Identify which cell holds the provided text, then report its [x, y] central coordinate. 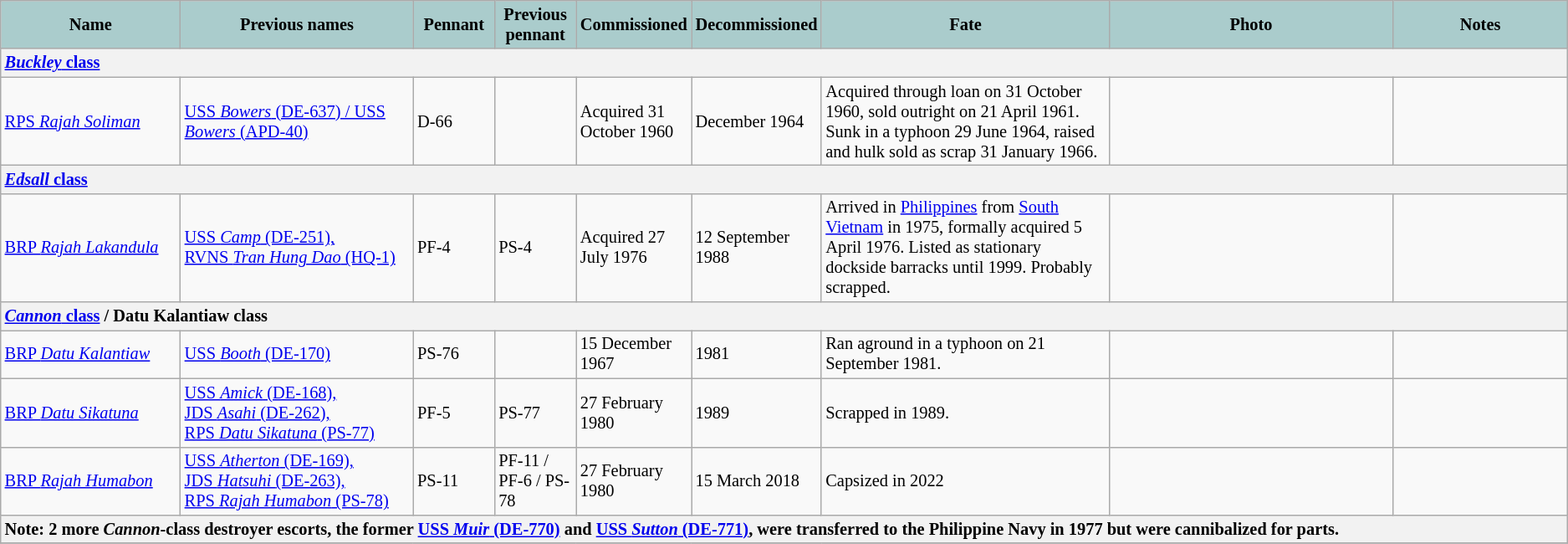
PS-11 [453, 481]
USS Bowers (DE-637) / USS Bowers (APD-40) [297, 121]
Name [90, 24]
PS-76 [453, 354]
D-66 [453, 121]
Acquired 31 October 1960 [634, 121]
15 March 2018 [757, 481]
USS Amick (DE-168),JDS Asahi (DE-262),RPS Datu Sikatuna (PS-77) [297, 413]
Scrapped in 1989. [965, 413]
Decommissioned [757, 24]
12 September 1988 [757, 248]
PF-11 / PF-6 / PS-78 [535, 481]
USS Atherton (DE-169),JDS Hatsuhi (DE-263),RPS Rajah Humabon (PS-78) [297, 481]
Cannon class / Datu Kalantiaw class [784, 316]
1989 [757, 413]
Commissioned [634, 24]
USS Booth (DE-170) [297, 354]
Ran aground in a typhoon on 21 September 1981. [965, 354]
Edsall class [784, 179]
USS Camp (DE-251),RVNS Tran Hung Dao (HQ-1) [297, 248]
December 1964 [757, 121]
PF-4 [453, 248]
BRP Rajah Humabon [90, 481]
Photo [1251, 24]
Previous pennant [535, 24]
RPS Rajah Soliman [90, 121]
Fate [965, 24]
Notes [1480, 24]
PS-4 [535, 248]
Previous names [297, 24]
BRP Datu Sikatuna [90, 413]
Acquired 27 July 1976 [634, 248]
PS-77 [535, 413]
Buckley class [784, 63]
1981 [757, 354]
BRP Datu Kalantiaw [90, 354]
15 December 1967 [634, 354]
PF-5 [453, 413]
BRP Rajah Lakandula [90, 248]
Pennant [453, 24]
Capsized in 2022 [965, 481]
